Search for the cell housing the specified text and yield its [X, Y] center coordinate. 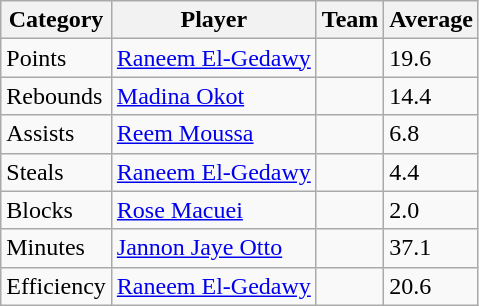
4.4 [432, 172]
Player [214, 20]
6.8 [432, 134]
Blocks [56, 210]
Assists [56, 134]
Madina Okot [214, 96]
Rose Macuei [214, 210]
Team [350, 20]
Rebounds [56, 96]
19.6 [432, 58]
Efficiency [56, 286]
20.6 [432, 286]
Category [56, 20]
Steals [56, 172]
Minutes [56, 248]
Average [432, 20]
14.4 [432, 96]
Jannon Jaye Otto [214, 248]
37.1 [432, 248]
Points [56, 58]
2.0 [432, 210]
Reem Moussa [214, 134]
